Identify which cell holds the provided text, then report its [x, y] central coordinate. 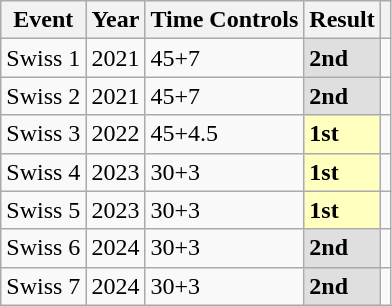
Swiss 1 [44, 58]
Swiss 4 [44, 172]
Swiss 5 [44, 210]
Result [342, 20]
Swiss 2 [44, 96]
Swiss 3 [44, 134]
Event [44, 20]
2022 [116, 134]
45+4.5 [224, 134]
Time Controls [224, 20]
Swiss 7 [44, 286]
Swiss 6 [44, 248]
Year [116, 20]
